Extract the (X, Y) coordinate from the center of the cell holding the provided text.  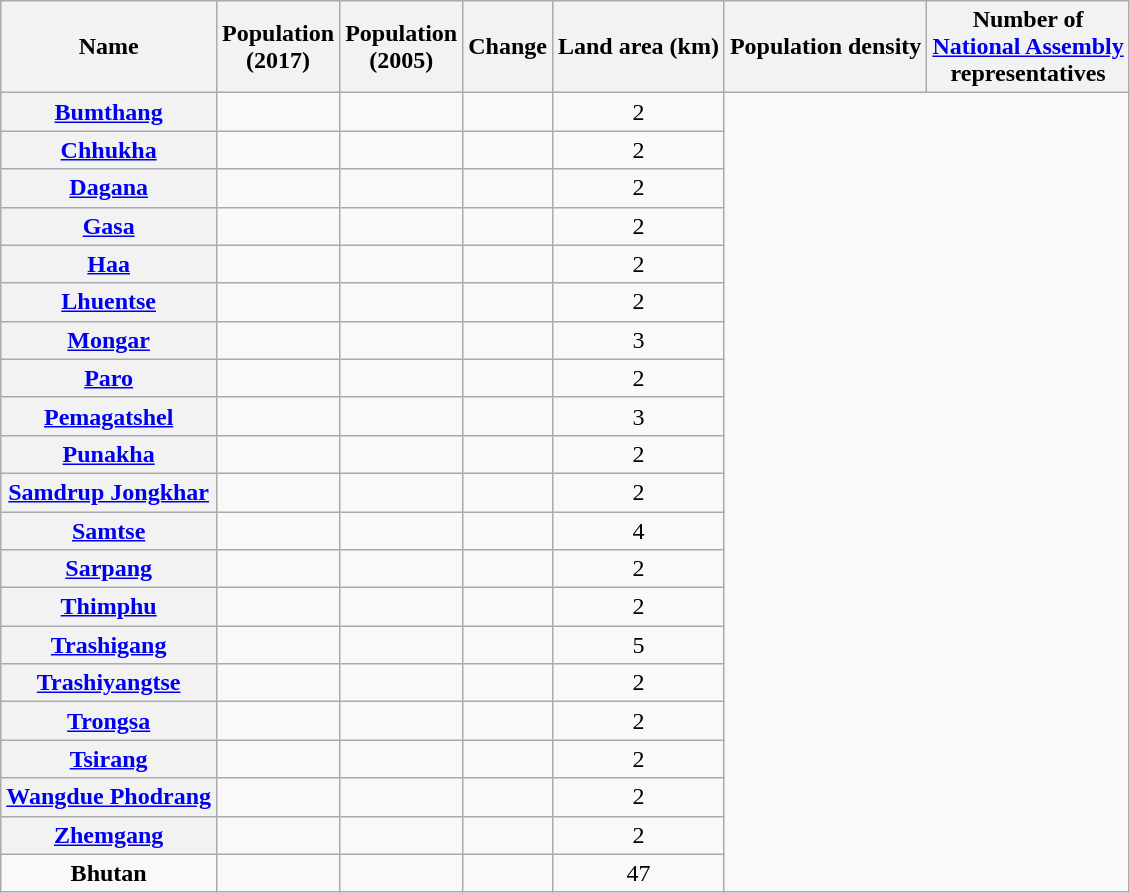
Samtse (109, 531)
Zhemgang (109, 835)
Lhuentse (109, 302)
Population (2017) (278, 47)
Population density (825, 47)
Dagana (109, 188)
Trashiyangtse (109, 683)
Bumthang (109, 112)
Gasa (109, 226)
Sarpang (109, 569)
Number ofNational Assemblyrepresentatives (1028, 47)
Samdrup Jongkhar (109, 492)
Paro (109, 378)
Mongar (109, 340)
Trashigang (109, 645)
Thimphu (109, 607)
Bhutan (109, 873)
Tsirang (109, 759)
Chhukha (109, 150)
Name (109, 47)
Haa (109, 264)
Trongsa (109, 721)
Population (2005) (402, 47)
Land area (km) (638, 47)
Change (508, 47)
5 (638, 645)
Punakha (109, 454)
Pemagatshel (109, 416)
Wangdue Phodrang (109, 797)
47 (638, 873)
4 (638, 531)
